Output the [X, Y] coordinate of the center of the cell containing the given text.  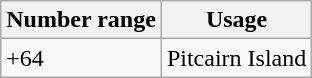
Usage [236, 20]
Pitcairn Island [236, 58]
+64 [82, 58]
Number range [82, 20]
